Return the [X, Y] coordinate for the center point of the cell that contains the specified text.  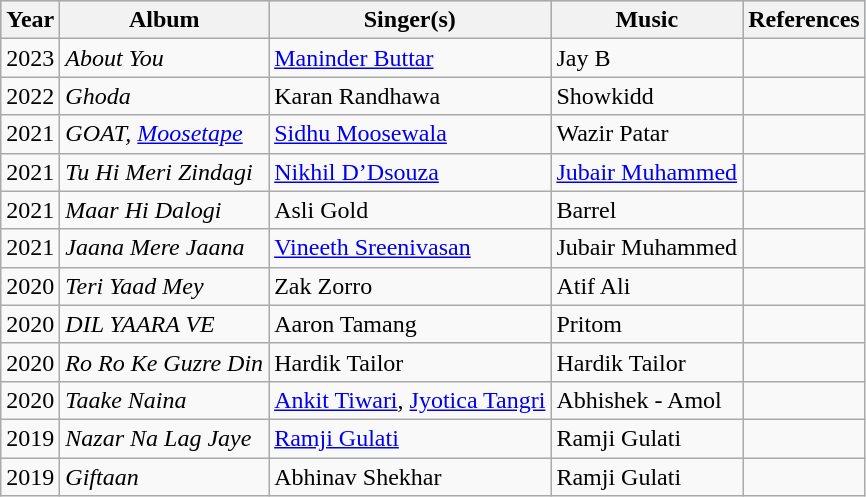
2023 [30, 58]
Nikhil D’Dsouza [410, 172]
Year [30, 20]
Singer(s) [410, 20]
Abhinav Shekhar [410, 477]
Jay B [647, 58]
Ro Ro Ke Guzre Din [164, 362]
2022 [30, 96]
DIL YAARA VE [164, 324]
Atif Ali [647, 286]
Asli Gold [410, 210]
Aaron Tamang [410, 324]
GOAT, Moosetape [164, 134]
Karan Randhawa [410, 96]
Tu Hi Meri Zindagi [164, 172]
Showkidd [647, 96]
Pritom [647, 324]
Taake Naina [164, 400]
Nazar Na Lag Jaye [164, 438]
References [804, 20]
Barrel [647, 210]
Ghoda [164, 96]
Music [647, 20]
Maar Hi Dalogi [164, 210]
Ankit Tiwari, Jyotica Tangri [410, 400]
Wazir Patar [647, 134]
Zak Zorro [410, 286]
Album [164, 20]
Teri Yaad Mey [164, 286]
Giftaan [164, 477]
Maninder Buttar [410, 58]
About You [164, 58]
Sidhu Moosewala [410, 134]
Vineeth Sreenivasan [410, 248]
Jaana Mere Jaana [164, 248]
Abhishek - Amol [647, 400]
